Search for the cell housing the specified text and yield its [x, y] center coordinate. 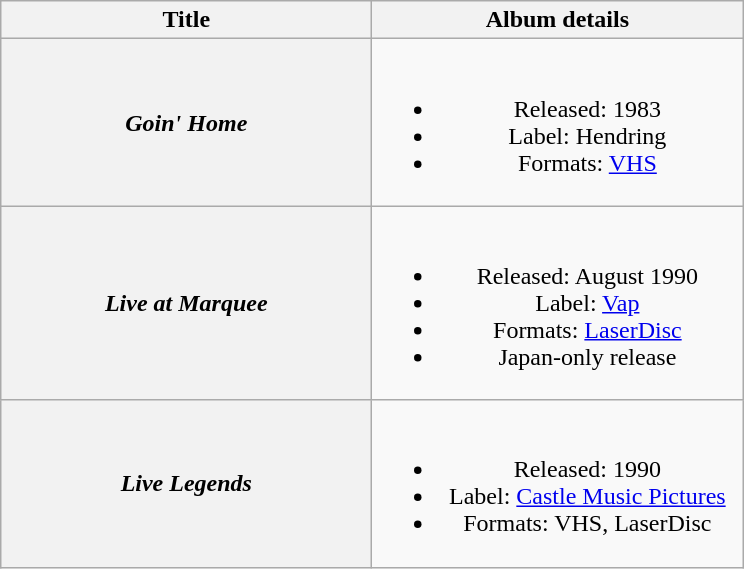
Released: August 1990Label: VapFormats: LaserDiscJapan-only release [558, 303]
Live at Marquee [186, 303]
Released: 1990Label: Castle Music PicturesFormats: VHS, LaserDisc [558, 484]
Album details [558, 20]
Live Legends [186, 484]
Title [186, 20]
Goin' Home [186, 122]
Released: 1983Label: HendringFormats: VHS [558, 122]
